Provide the [X, Y] coordinate of the cell's center where the given text is located.  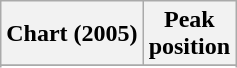
Peakposition [189, 34]
Chart (2005) [72, 34]
